Find where the given text appears and provide that cell's center as (x, y) coordinate. 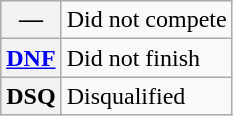
Did not compete (146, 20)
Did not finish (146, 58)
DSQ (31, 96)
— (31, 20)
Disqualified (146, 96)
DNF (31, 58)
